Pinpoint the cell where the given text exists, returning its (X, Y) midpoint coordinate. 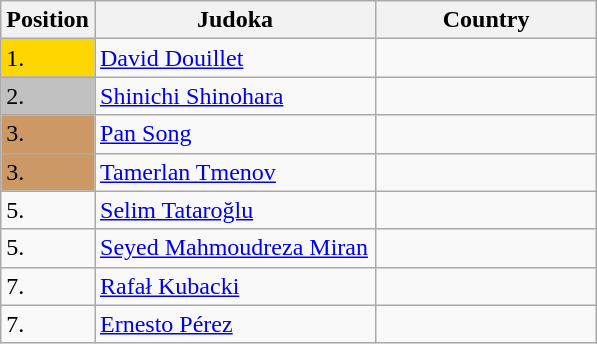
Position (48, 20)
Selim Tataroğlu (234, 210)
Pan Song (234, 134)
Shinichi Shinohara (234, 96)
2. (48, 96)
Judoka (234, 20)
Country (486, 20)
Tamerlan Tmenov (234, 172)
David Douillet (234, 58)
Ernesto Pérez (234, 324)
Seyed Mahmoudreza Miran (234, 248)
Rafał Kubacki (234, 286)
1. (48, 58)
